Capture the cell that displays the provided text and extract its [x, y] central coordinate. 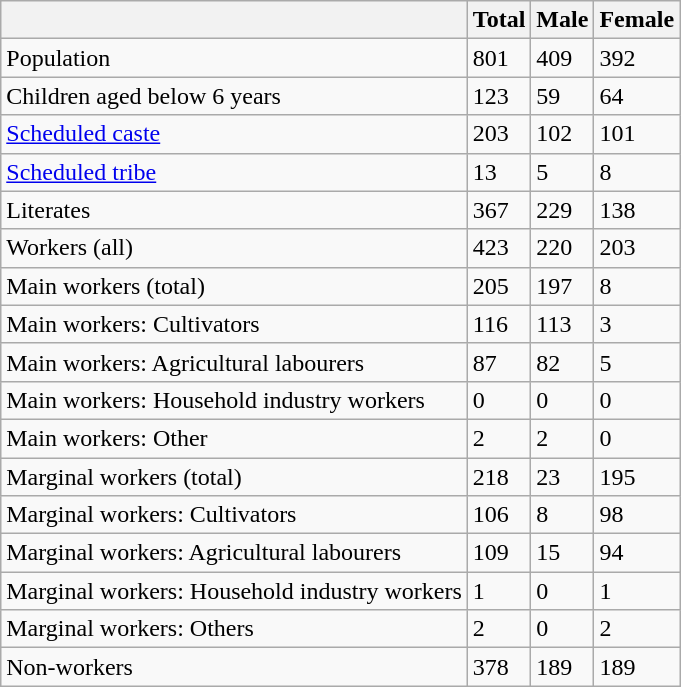
123 [499, 96]
15 [562, 553]
Male [562, 20]
64 [637, 96]
87 [499, 362]
378 [499, 667]
Children aged below 6 years [234, 96]
220 [562, 248]
367 [499, 210]
113 [562, 324]
Female [637, 20]
218 [499, 477]
423 [499, 248]
Marginal workers: Cultivators [234, 515]
Marginal workers: Household industry workers [234, 591]
102 [562, 134]
Population [234, 58]
Main workers: Agricultural labourers [234, 362]
13 [499, 172]
Literates [234, 210]
Marginal workers: Others [234, 629]
Main workers: Cultivators [234, 324]
59 [562, 96]
Total [499, 20]
Marginal workers: Agricultural labourers [234, 553]
197 [562, 286]
82 [562, 362]
409 [562, 58]
Main workers (total) [234, 286]
94 [637, 553]
23 [562, 477]
Marginal workers (total) [234, 477]
106 [499, 515]
98 [637, 515]
392 [637, 58]
3 [637, 324]
Scheduled caste [234, 134]
109 [499, 553]
Main workers: Other [234, 438]
138 [637, 210]
Workers (all) [234, 248]
195 [637, 477]
Main workers: Household industry workers [234, 400]
801 [499, 58]
Non-workers [234, 667]
205 [499, 286]
116 [499, 324]
Scheduled tribe [234, 172]
229 [562, 210]
101 [637, 134]
